For the text-containing cell, return its midpoint in (x, y) coordinate format. 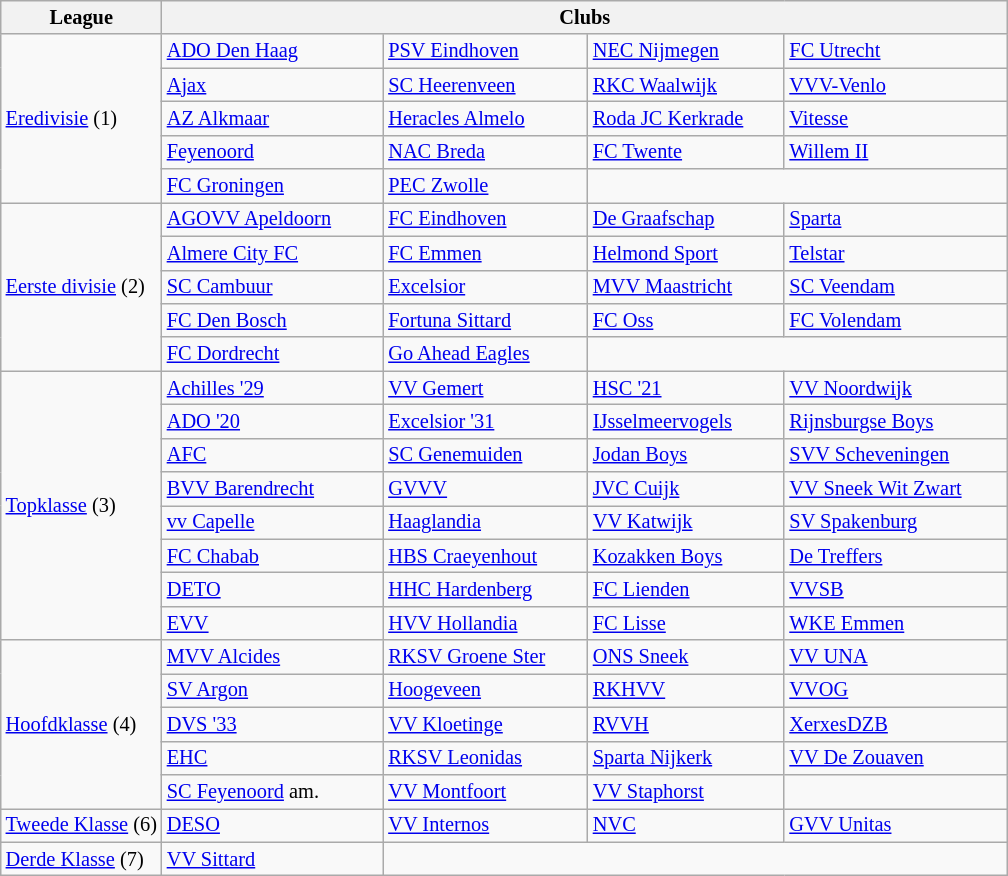
SC Cambuur (273, 287)
Feyenoord (273, 152)
AZ Alkmaar (273, 118)
Hoofdklasse (4) (82, 724)
Eredivisie (1) (82, 118)
NVC (686, 825)
ADO Den Haag (273, 51)
VV Katwijk (686, 522)
Ajax (273, 85)
Vitesse (896, 118)
FC Dordrecht (273, 354)
De Graafschap (686, 219)
RKC Waalwijk (686, 85)
Willem II (896, 152)
FC Twente (686, 152)
Excelsior '31 (486, 421)
FC Volendam (896, 320)
Helmond Sport (686, 253)
SV Argon (273, 690)
HBS Craeyenhout (486, 556)
IJsselmeervogels (686, 421)
RKSV Leonidas (486, 758)
VVOG (896, 690)
VV Montfoort (486, 791)
FC Oss (686, 320)
DVS '33 (273, 724)
FC Chabab (273, 556)
De Treffers (896, 556)
Tweede Klasse (6) (82, 825)
VV Internos (486, 825)
SC Heerenveen (486, 85)
SC Veendam (896, 287)
Topklasse (3) (82, 506)
JVC Cuijk (686, 489)
FC Groningen (273, 186)
NEC Nijmegen (686, 51)
RVVH (686, 724)
Sparta Nijkerk (686, 758)
VVSB (896, 589)
VV Staphorst (686, 791)
Eerste divisie (2) (82, 286)
DESO (273, 825)
Almere City FC (273, 253)
GVV Unitas (896, 825)
Achilles '29 (273, 388)
Hoogeveen (486, 690)
FC Lienden (686, 589)
VV UNA (896, 657)
WKE Emmen (896, 623)
VV De Zouaven (896, 758)
AFC (273, 455)
Telstar (896, 253)
RKHVV (686, 690)
FC Lisse (686, 623)
PEC Zwolle (486, 186)
VVV-Venlo (896, 85)
EHC (273, 758)
VV Kloetinge (486, 724)
ADO '20 (273, 421)
Roda JC Kerkrade (686, 118)
MVV Alcides (273, 657)
VV Gemert (486, 388)
HHC Hardenberg (486, 589)
PSV Eindhoven (486, 51)
Haaglandia (486, 522)
ONS Sneek (686, 657)
SC Genemuiden (486, 455)
Heracles Almelo (486, 118)
VV Sneek Wit Zwart (896, 489)
MVV Maastricht (686, 287)
SVV Scheveningen (896, 455)
RKSV Groene Ster (486, 657)
League (82, 17)
Kozakken Boys (686, 556)
HVV Hollandia (486, 623)
FC Den Bosch (273, 320)
Sparta (896, 219)
XerxesDZB (896, 724)
NAC Breda (486, 152)
Go Ahead Eagles (486, 354)
Derde Klasse (7) (82, 859)
Clubs (585, 17)
FC Utrecht (896, 51)
VV Sittard (273, 859)
SV Spakenburg (896, 522)
HSC '21 (686, 388)
FC Emmen (486, 253)
Fortuna Sittard (486, 320)
Excelsior (486, 287)
VV Noordwijk (896, 388)
GVVV (486, 489)
AGOVV Apeldoorn (273, 219)
FC Eindhoven (486, 219)
vv Capelle (273, 522)
BVV Barendrecht (273, 489)
SC Feyenoord am. (273, 791)
DETO (273, 589)
EVV (273, 623)
Jodan Boys (686, 455)
Rijnsburgse Boys (896, 421)
